Determine the (X, Y) coordinate at the center of the cell enclosing the given text.  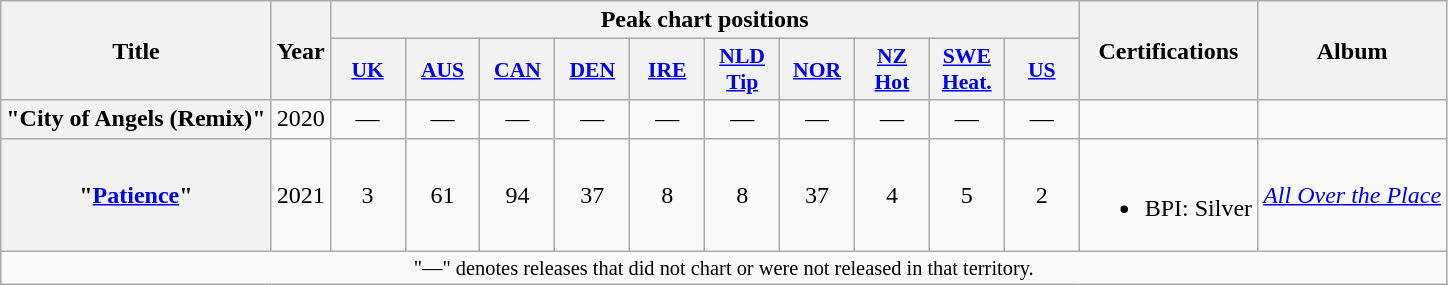
3 (368, 194)
SWEHeat. (966, 70)
4 (892, 194)
"City of Angels (Remix)" (136, 119)
5 (966, 194)
NZHot (892, 70)
2021 (300, 194)
All Over the Place (1352, 194)
Album (1352, 50)
NOR (818, 70)
UK (368, 70)
Year (300, 50)
2020 (300, 119)
"Patience" (136, 194)
"—" denotes releases that did not chart or were not released in that territory. (724, 268)
Peak chart positions (704, 20)
CAN (518, 70)
IRE (668, 70)
AUS (442, 70)
94 (518, 194)
61 (442, 194)
NLDTip (742, 70)
BPI: Silver (1168, 194)
Title (136, 50)
DEN (592, 70)
US (1042, 70)
2 (1042, 194)
Certifications (1168, 50)
